Pinpoint the cell where the given text exists, returning its (X, Y) midpoint coordinate. 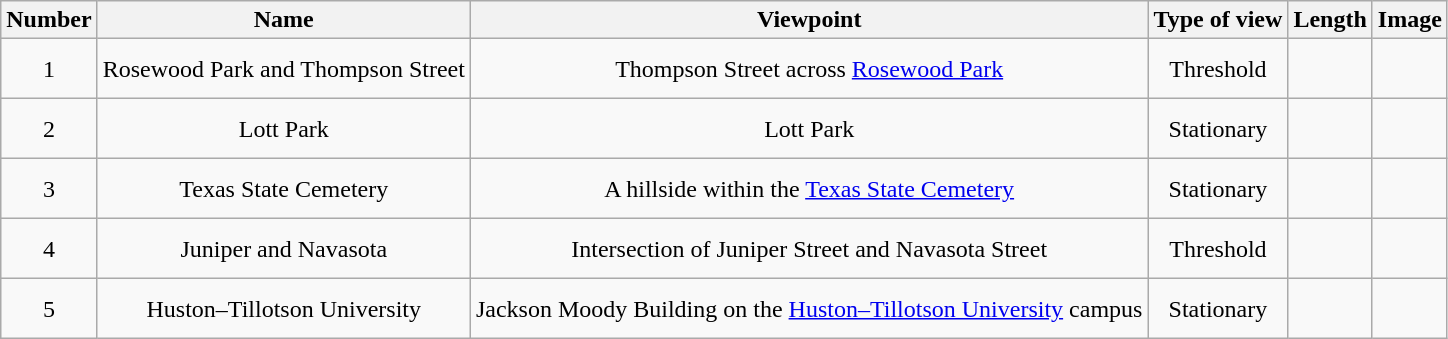
5 (49, 309)
Number (49, 20)
Length (1330, 20)
Thompson Street across Rosewood Park (809, 69)
4 (49, 249)
Texas State Cemetery (284, 189)
Huston–Tillotson University (284, 309)
1 (49, 69)
A hillside within the Texas State Cemetery (809, 189)
2 (49, 129)
3 (49, 189)
Intersection of Juniper Street and Navasota Street (809, 249)
Type of view (1218, 20)
Juniper and Navasota (284, 249)
Image (1410, 20)
Name (284, 20)
Rosewood Park and Thompson Street (284, 69)
Jackson Moody Building on the Huston–Tillotson University campus (809, 309)
Viewpoint (809, 20)
